Output the (x, y) coordinate of the center of the cell containing the given text.  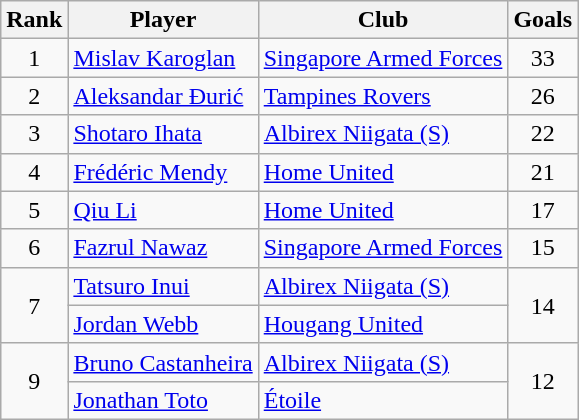
14 (543, 305)
Aleksandar Đurić (163, 96)
Frédéric Mendy (163, 172)
Hougang United (383, 324)
Tampines Rovers (383, 96)
Mislav Karoglan (163, 58)
Jonathan Toto (163, 400)
6 (34, 248)
Étoile (383, 400)
Qiu Li (163, 210)
Player (163, 20)
12 (543, 381)
26 (543, 96)
15 (543, 248)
1 (34, 58)
3 (34, 134)
Tatsuro Inui (163, 286)
Fazrul Nawaz (163, 248)
33 (543, 58)
21 (543, 172)
4 (34, 172)
17 (543, 210)
2 (34, 96)
Bruno Castanheira (163, 362)
Jordan Webb (163, 324)
9 (34, 381)
Club (383, 20)
Rank (34, 20)
Shotaro Ihata (163, 134)
22 (543, 134)
7 (34, 305)
Goals (543, 20)
5 (34, 210)
